Capture the cell that displays the provided text and extract its (X, Y) central coordinate. 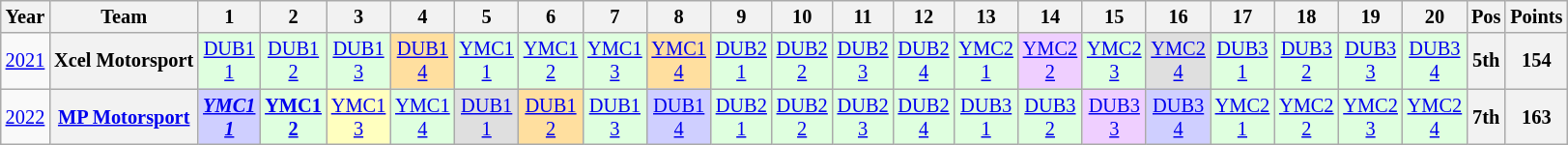
17 (1242, 16)
5th (1486, 61)
Pos (1486, 16)
4 (422, 16)
9 (742, 16)
Year (25, 16)
16 (1178, 16)
Xcel Motorsport (124, 61)
7 (614, 16)
19 (1370, 16)
20 (1435, 16)
7th (1486, 117)
13 (985, 16)
154 (1536, 61)
3 (358, 16)
8 (678, 16)
5 (487, 16)
2022 (25, 117)
6 (551, 16)
11 (864, 16)
18 (1306, 16)
163 (1536, 117)
1 (229, 16)
12 (924, 16)
MP Motorsport (124, 117)
10 (802, 16)
Points (1536, 16)
2021 (25, 61)
14 (1050, 16)
2 (294, 16)
15 (1114, 16)
Team (124, 16)
